Locate the cell with the specified text and output its (X, Y) center coordinate. 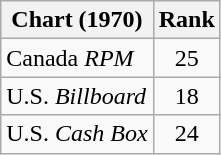
18 (186, 96)
U.S. Billboard (77, 96)
Chart (1970) (77, 20)
U.S. Cash Box (77, 134)
25 (186, 58)
Canada RPM (77, 58)
24 (186, 134)
Rank (186, 20)
